Locate the cell with the specified text and output its (x, y) center coordinate. 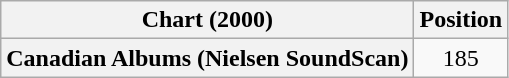
Position (461, 20)
Canadian Albums (Nielsen SoundScan) (208, 58)
185 (461, 58)
Chart (2000) (208, 20)
